For the text-containing cell, return its midpoint in (x, y) coordinate format. 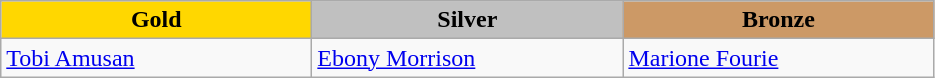
Silver (468, 20)
Marione Fourie (778, 58)
Ebony Morrison (468, 58)
Bronze (778, 20)
Gold (156, 20)
Tobi Amusan (156, 58)
